Identify which cell holds the provided text, then report its (X, Y) central coordinate. 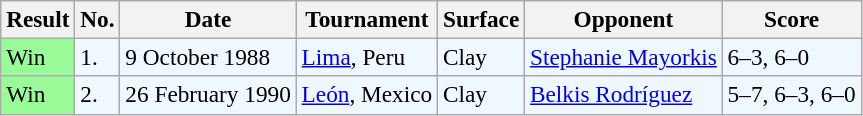
9 October 1988 (208, 57)
Score (792, 19)
Opponent (624, 19)
5–7, 6–3, 6–0 (792, 95)
26 February 1990 (208, 95)
Surface (482, 19)
Date (208, 19)
No. (98, 19)
Result (38, 19)
Belkis Rodríguez (624, 95)
Stephanie Mayorkis (624, 57)
6–3, 6–0 (792, 57)
1. (98, 57)
Tournament (366, 19)
2. (98, 95)
León, Mexico (366, 95)
Lima, Peru (366, 57)
